Return [X, Y] of the center of cell containing provided text 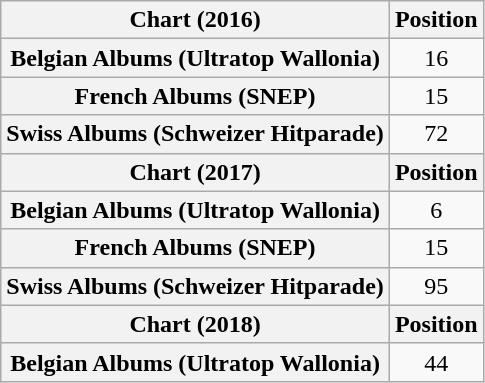
Chart (2017) [196, 172]
72 [436, 134]
Chart (2018) [196, 324]
Chart (2016) [196, 20]
6 [436, 210]
44 [436, 362]
95 [436, 286]
16 [436, 58]
